Return the (x, y) coordinate for the center point of the cell that contains the specified text.  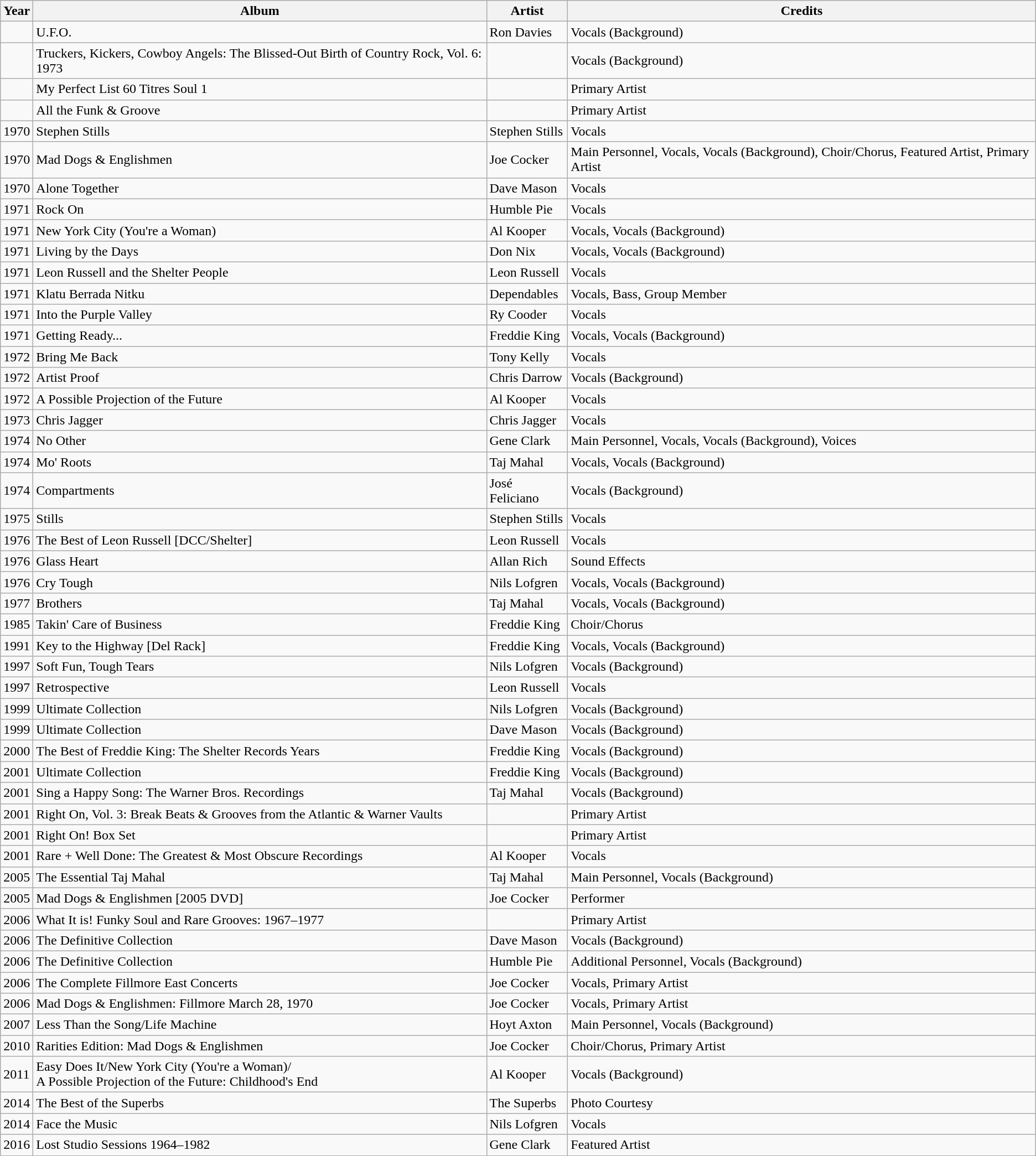
Featured Artist (801, 1145)
Hoyt Axton (527, 1025)
Choir/Chorus, Primary Artist (801, 1046)
2016 (17, 1145)
Additional Personnel, Vocals (Background) (801, 961)
Lost Studio Sessions 1964–1982 (260, 1145)
Brothers (260, 603)
Leon Russell and the Shelter People (260, 272)
Don Nix (527, 251)
Getting Ready... (260, 336)
Truckers, Kickers, Cowboy Angels: The Blissed-Out Birth of Country Rock, Vol. 6: 1973 (260, 61)
Credits (801, 11)
Vocals, Bass, Group Member (801, 294)
Klatu Berrada Nitku (260, 294)
Photo Courtesy (801, 1103)
The Best of Freddie King: The Shelter Records Years (260, 751)
Alone Together (260, 188)
All the Funk & Groove (260, 110)
New York City (You're a Woman) (260, 230)
Main Personnel, Vocals, Vocals (Background), Choir/Chorus, Featured Artist, Primary Artist (801, 159)
No Other (260, 441)
Rarities Edition: Mad Dogs & Englishmen (260, 1046)
What It is! Funky Soul and Rare Grooves: 1967–1977 (260, 919)
A Possible Projection of the Future (260, 399)
Mad Dogs & Englishmen [2005 DVD] (260, 898)
2010 (17, 1046)
1985 (17, 624)
Living by the Days (260, 251)
1991 (17, 646)
The Best of the Superbs (260, 1103)
Stills (260, 519)
The Best of Leon Russell [DCC/Shelter] (260, 540)
Mad Dogs & Englishmen: Fillmore March 28, 1970 (260, 1004)
1973 (17, 420)
Ron Davies (527, 32)
Into the Purple Valley (260, 315)
1977 (17, 603)
Ry Cooder (527, 315)
Mo' Roots (260, 462)
The Complete Fillmore East Concerts (260, 982)
Mad Dogs & Englishmen (260, 159)
Takin' Care of Business (260, 624)
Glass Heart (260, 561)
Tony Kelly (527, 357)
Compartments (260, 490)
Main Personnel, Vocals, Vocals (Background), Voices (801, 441)
The Essential Taj Mahal (260, 877)
Chris Darrow (527, 378)
The Superbs (527, 1103)
My Perfect List 60 Titres Soul 1 (260, 89)
Dependables (527, 294)
Sing a Happy Song: The Warner Bros. Recordings (260, 793)
Choir/Chorus (801, 624)
José Feliciano (527, 490)
2011 (17, 1075)
Retrospective (260, 688)
Bring Me Back (260, 357)
Right On, Vol. 3: Break Beats & Grooves from the Atlantic & Warner Vaults (260, 814)
Allan Rich (527, 561)
Artist Proof (260, 378)
Rare + Well Done: The Greatest & Most Obscure Recordings (260, 856)
Easy Does It/New York City (You're a Woman)/A Possible Projection of the Future: Childhood's End (260, 1075)
Face the Music (260, 1124)
Soft Fun, Tough Tears (260, 667)
Sound Effects (801, 561)
Performer (801, 898)
Right On! Box Set (260, 835)
Year (17, 11)
Rock On (260, 209)
Key to the Highway [Del Rack] (260, 646)
U.F.O. (260, 32)
Artist (527, 11)
1975 (17, 519)
2000 (17, 751)
Cry Tough (260, 582)
2007 (17, 1025)
Album (260, 11)
Less Than the Song/Life Machine (260, 1025)
